Extract the (X, Y) coordinate from the center of the cell holding the provided text.  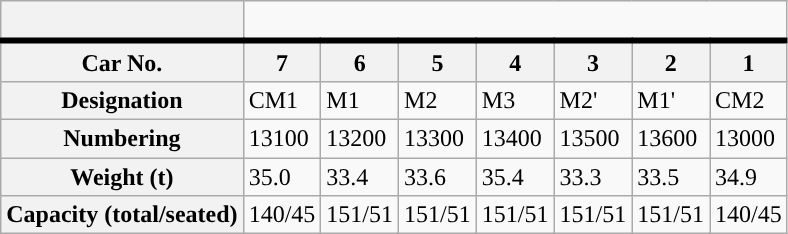
13000 (749, 138)
Designation (122, 100)
4 (515, 61)
5 (438, 61)
3 (593, 61)
Numbering (122, 138)
33.4 (360, 177)
35.0 (282, 177)
Capacity (total/seated) (122, 215)
Car No. (122, 61)
13500 (593, 138)
1 (749, 61)
13400 (515, 138)
13200 (360, 138)
33.3 (593, 177)
7 (282, 61)
13600 (671, 138)
Weight (t) (122, 177)
6 (360, 61)
CM2 (749, 100)
M2' (593, 100)
2 (671, 61)
13100 (282, 138)
13300 (438, 138)
34.9 (749, 177)
CM1 (282, 100)
M2 (438, 100)
33.6 (438, 177)
35.4 (515, 177)
M1 (360, 100)
M3 (515, 100)
33.5 (671, 177)
M1' (671, 100)
